Locate the cell with the specified text and output its (x, y) center coordinate. 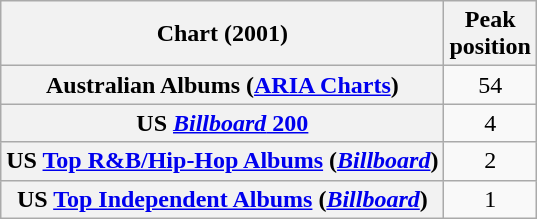
US Top Independent Albums (Billboard) (222, 199)
1 (490, 199)
4 (490, 123)
US Top R&B/Hip-Hop Albums (Billboard) (222, 161)
Peakposition (490, 34)
Chart (2001) (222, 34)
Australian Albums (ARIA Charts) (222, 85)
54 (490, 85)
2 (490, 161)
US Billboard 200 (222, 123)
